Identify which cell holds the provided text, then report its [X, Y] central coordinate. 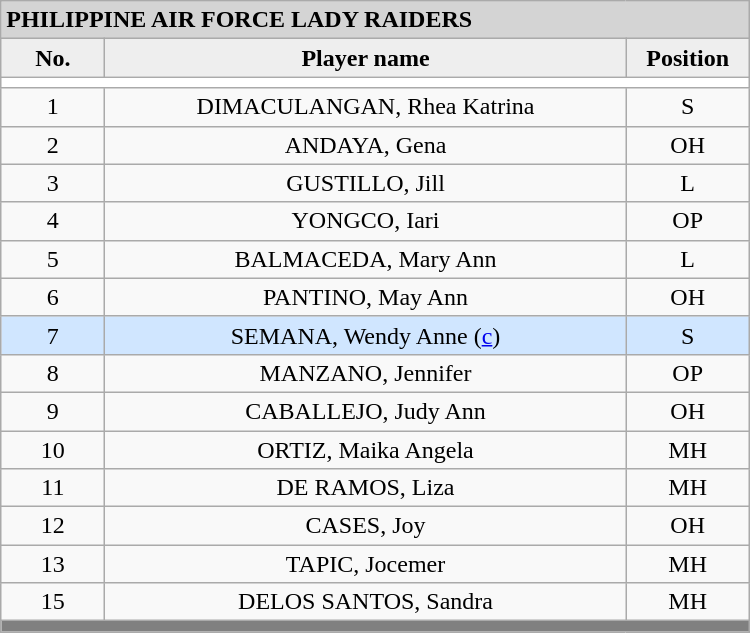
13 [53, 564]
CABALLEJO, Judy Ann [366, 411]
TAPIC, Jocemer [366, 564]
MANZANO, Jennifer [366, 373]
7 [53, 335]
YONGCO, Iari [366, 221]
DE RAMOS, Liza [366, 488]
DIMACULANGAN, Rhea Katrina [366, 107]
Position [688, 58]
15 [53, 602]
SEMANA, Wendy Anne (c) [366, 335]
8 [53, 373]
12 [53, 526]
No. [53, 58]
Player name [366, 58]
2 [53, 145]
11 [53, 488]
ANDAYA, Gena [366, 145]
1 [53, 107]
GUSTILLO, Jill [366, 183]
ORTIZ, Maika Angela [366, 449]
5 [53, 259]
CASES, Joy [366, 526]
PHILIPPINE AIR FORCE LADY RAIDERS [375, 20]
3 [53, 183]
6 [53, 297]
9 [53, 411]
BALMACEDA, Mary Ann [366, 259]
10 [53, 449]
4 [53, 221]
PANTINO, May Ann [366, 297]
DELOS SANTOS, Sandra [366, 602]
